Determine the (x, y) coordinate at the center of the cell enclosing the given text.  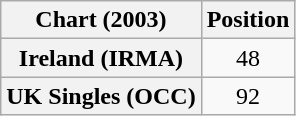
48 (248, 58)
Chart (2003) (101, 20)
UK Singles (OCC) (101, 96)
Position (248, 20)
Ireland (IRMA) (101, 58)
92 (248, 96)
